Locate the cell with the specified text and output its [x, y] center coordinate. 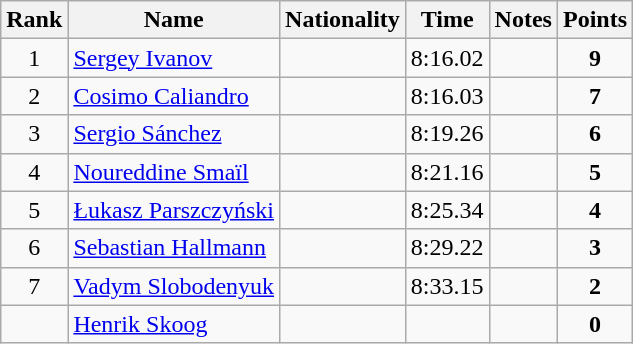
Name [174, 20]
Notes [523, 20]
Sergio Sánchez [174, 134]
8:16.02 [447, 58]
Vadym Slobodenyuk [174, 286]
Łukasz Parszczyński [174, 210]
1 [34, 58]
Sergey Ivanov [174, 58]
8:16.03 [447, 96]
8:21.16 [447, 172]
8:25.34 [447, 210]
0 [594, 324]
Henrik Skoog [174, 324]
Time [447, 20]
Sebastian Hallmann [174, 248]
9 [594, 58]
8:33.15 [447, 286]
Noureddine Smaïl [174, 172]
Nationality [343, 20]
Cosimo Caliandro [174, 96]
8:29.22 [447, 248]
8:19.26 [447, 134]
Points [594, 20]
Rank [34, 20]
